Return (x, y) of the center of cell containing provided text 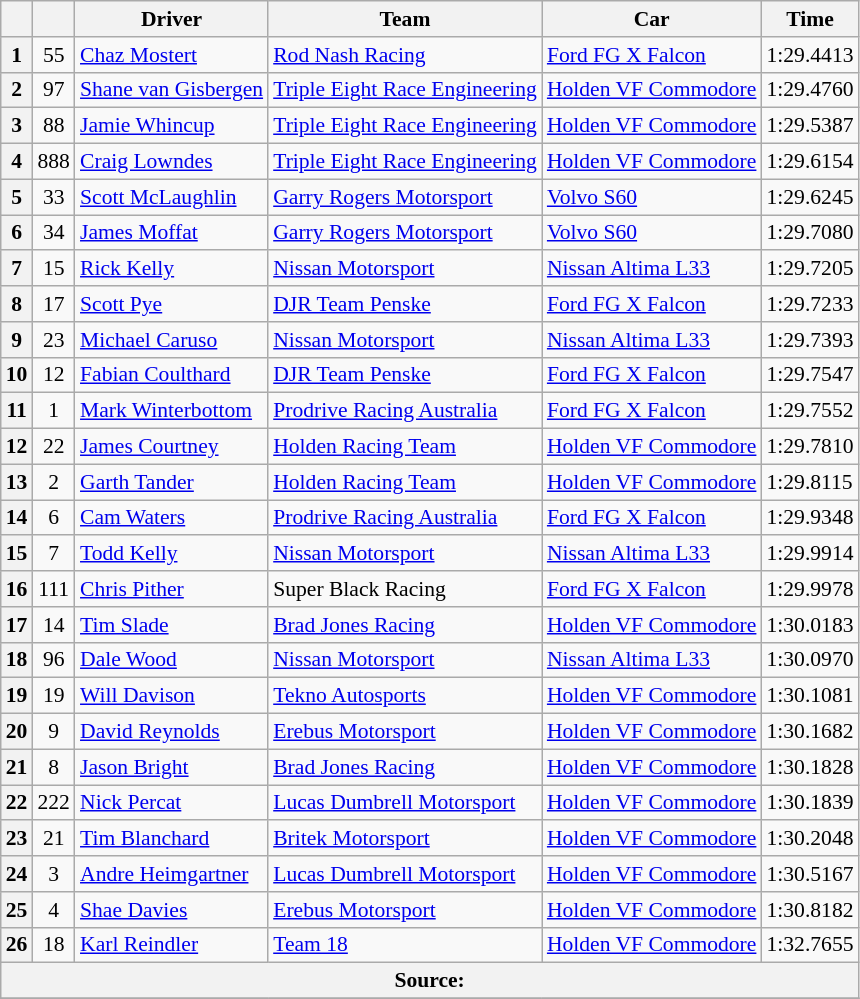
1:29.6154 (810, 162)
1:30.0970 (810, 660)
James Courtney (172, 447)
1:29.7233 (810, 304)
1:29.7552 (810, 411)
Dale Wood (172, 660)
Britek Motorsport (405, 839)
Tim Blanchard (172, 839)
Time (810, 19)
1:29.8115 (810, 482)
Chaz Mostert (172, 55)
Michael Caruso (172, 340)
24 (17, 874)
Rick Kelly (172, 269)
1:29.9978 (810, 589)
97 (54, 90)
Rod Nash Racing (405, 55)
33 (54, 197)
Cam Waters (172, 518)
Chris Pither (172, 589)
1:29.9914 (810, 554)
Andre Heimgartner (172, 874)
1:29.5387 (810, 126)
1:30.1839 (810, 803)
11 (17, 411)
1:29.7547 (810, 375)
1:30.8182 (810, 910)
Team 18 (405, 945)
88 (54, 126)
Fabian Coulthard (172, 375)
96 (54, 660)
1:30.1828 (810, 767)
Source: (430, 981)
Garth Tander (172, 482)
David Reynolds (172, 732)
1:30.2048 (810, 839)
1:30.1081 (810, 696)
Shae Davies (172, 910)
1:30.0183 (810, 625)
1:29.4413 (810, 55)
Mark Winterbottom (172, 411)
Scott McLaughlin (172, 197)
20 (17, 732)
111 (54, 589)
1:29.4760 (810, 90)
Jason Bright (172, 767)
Nick Percat (172, 803)
222 (54, 803)
1:29.7205 (810, 269)
Driver (172, 19)
13 (17, 482)
Tekno Autosports (405, 696)
Car (652, 19)
34 (54, 233)
Shane van Gisbergen (172, 90)
Tim Slade (172, 625)
26 (17, 945)
Craig Lowndes (172, 162)
16 (17, 589)
1:29.7393 (810, 340)
1:29.7810 (810, 447)
1:29.6245 (810, 197)
1:29.9348 (810, 518)
Will Davison (172, 696)
Scott Pye (172, 304)
5 (17, 197)
Karl Reindler (172, 945)
Super Black Racing (405, 589)
James Moffat (172, 233)
25 (17, 910)
55 (54, 55)
10 (17, 375)
1:32.7655 (810, 945)
1:30.1682 (810, 732)
Jamie Whincup (172, 126)
Team (405, 19)
Todd Kelly (172, 554)
888 (54, 162)
1:30.5167 (810, 874)
1:29.7080 (810, 233)
